Identify which cell holds the provided text, then report its [x, y] central coordinate. 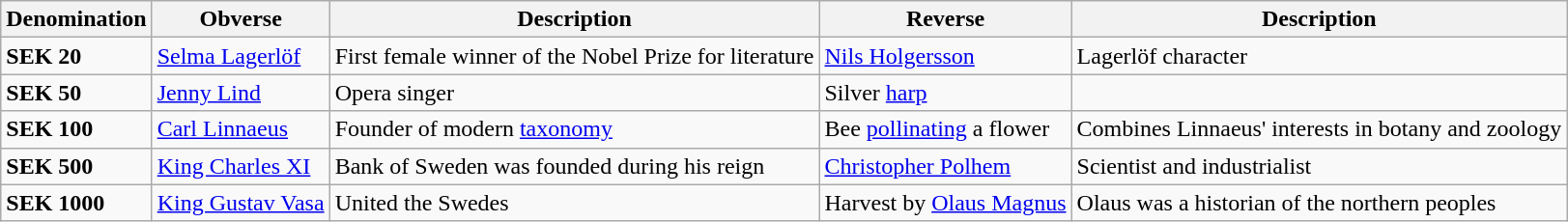
SEK 50 [76, 93]
Selma Lagerlöf [241, 56]
Denomination [76, 19]
Carl Linnaeus [241, 129]
Harvest by Olaus Magnus [945, 203]
Jenny Lind [241, 93]
Opera singer [574, 93]
Bee pollinating a flower [945, 129]
Bank of Sweden was founded during his reign [574, 166]
United the Swedes [574, 203]
SEK 100 [76, 129]
SEK 1000 [76, 203]
Combines Linnaeus' interests in botany and zoology [1320, 129]
SEK 20 [76, 56]
Founder of modern taxonomy [574, 129]
Christopher Polhem [945, 166]
Nils Holgersson [945, 56]
King Gustav Vasa [241, 203]
Reverse [945, 19]
Olaus was a historian of the northern peoples [1320, 203]
King Charles XI [241, 166]
Obverse [241, 19]
Lagerlöf character [1320, 56]
Silver harp [945, 93]
Scientist and industrialist [1320, 166]
SEK 500 [76, 166]
First female winner of the Nobel Prize for literature [574, 56]
